Search for the cell housing the specified text and yield its [X, Y] center coordinate. 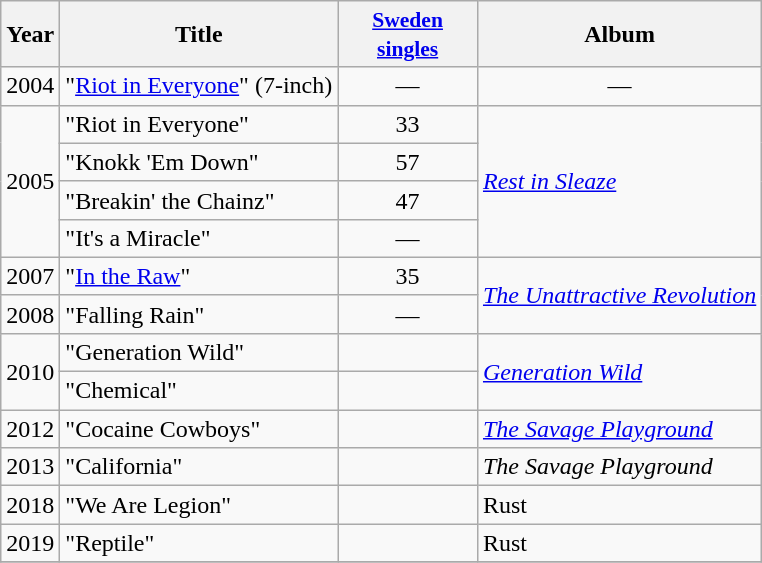
2008 [30, 314]
2005 [30, 181]
"Generation Wild" [199, 352]
"We Are Legion" [199, 505]
2010 [30, 371]
33 [408, 124]
35 [408, 276]
2019 [30, 543]
"California" [199, 467]
2013 [30, 467]
"Knokk 'Em Down" [199, 162]
Rest in Sleaze [619, 181]
"In the Raw" [199, 276]
"Riot in Everyone" (7-inch) [199, 86]
2018 [30, 505]
Album [619, 34]
The Unattractive Revolution [619, 295]
2012 [30, 429]
"Riot in Everyone" [199, 124]
Swedensingles [408, 34]
"It's a Miracle" [199, 238]
"Breakin' the Chainz" [199, 200]
Generation Wild [619, 371]
"Cocaine Cowboys" [199, 429]
"Chemical" [199, 391]
57 [408, 162]
"Reptile" [199, 543]
Year [30, 34]
Title [199, 34]
2004 [30, 86]
2007 [30, 276]
47 [408, 200]
"Falling Rain" [199, 314]
